Provide the [x, y] coordinate of the cell's center where the given text is located.  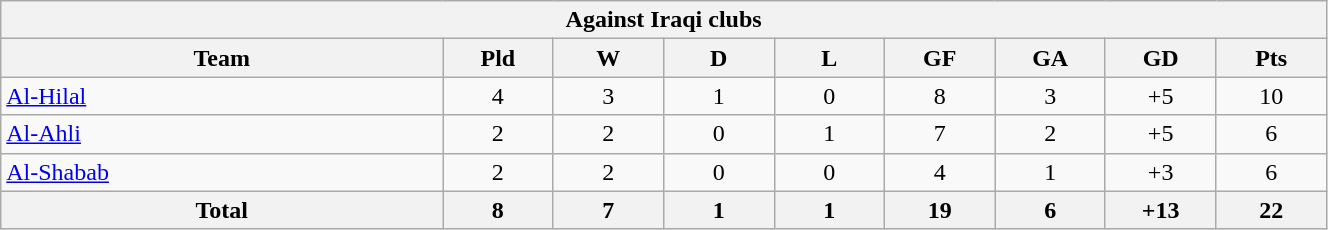
+3 [1160, 172]
GD [1160, 58]
Pld [498, 58]
W [608, 58]
+13 [1160, 210]
22 [1272, 210]
19 [939, 210]
Against Iraqi clubs [664, 20]
L [829, 58]
Team [222, 58]
Al-Ahli [222, 134]
10 [1272, 96]
GA [1050, 58]
Al-Shabab [222, 172]
Al-Hilal [222, 96]
Total [222, 210]
GF [939, 58]
Pts [1272, 58]
D [719, 58]
